Locate the cell with the specified text and output its (x, y) center coordinate. 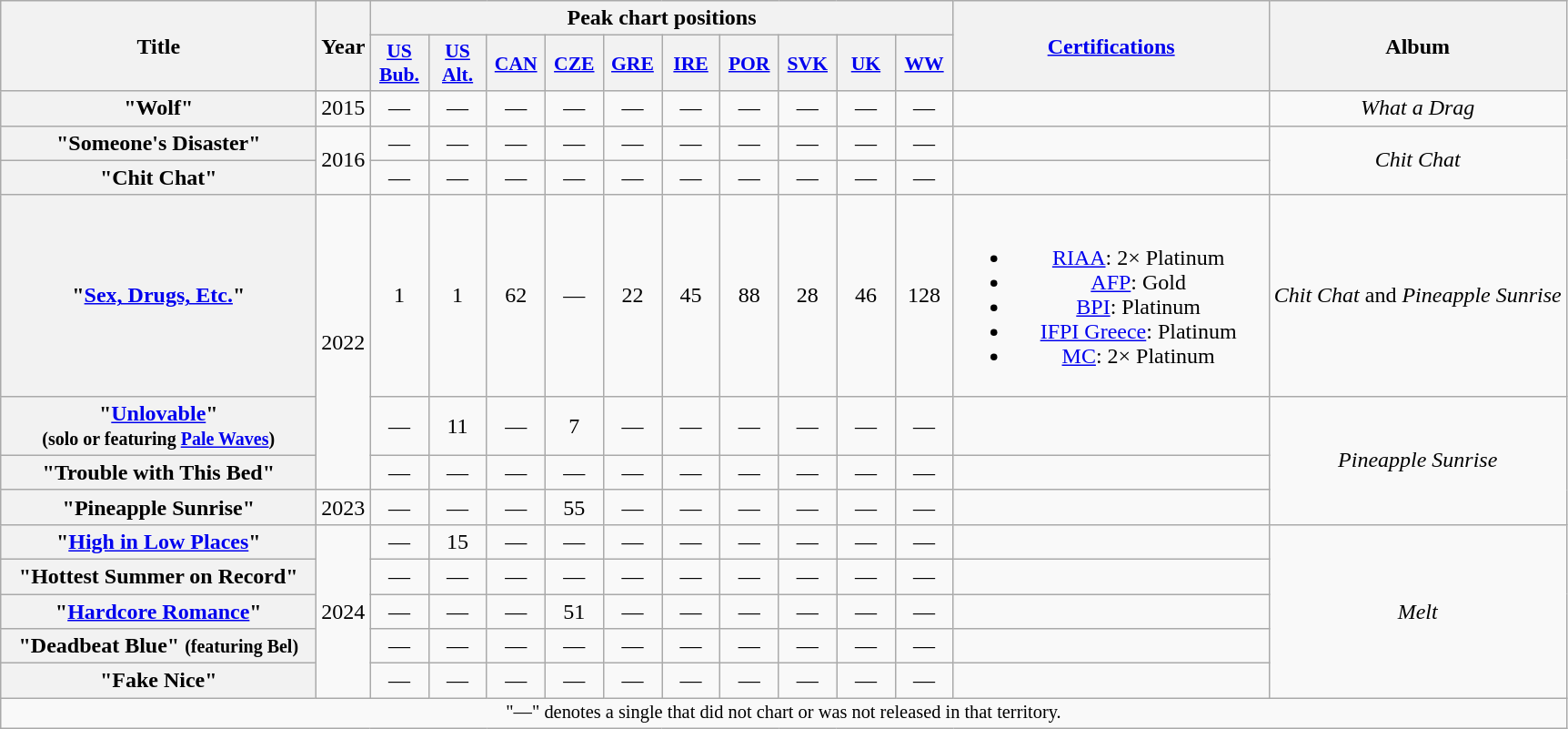
IRE (691, 64)
Chit Chat (1417, 160)
2022 (344, 342)
"—" denotes a single that did not chart or was not released in that territory. (784, 714)
GRE (632, 64)
SVK (808, 64)
Certifications (1111, 46)
88 (749, 295)
"Someone's Disaster" (158, 143)
"Trouble with This Bed" (158, 472)
"Chit Chat" (158, 177)
55 (574, 507)
Album (1417, 46)
"Hottest Summer on Record" (158, 576)
POR (749, 64)
7 (574, 426)
Chit Chat and Pineapple Sunrise (1417, 295)
11 (457, 426)
"Pineapple Sunrise" (158, 507)
"High in Low Places" (158, 542)
CZE (574, 64)
28 (808, 295)
"Hardcore Romance" (158, 611)
Title (158, 46)
2015 (344, 108)
"Sex, Drugs, Etc." (158, 295)
15 (457, 542)
128 (924, 295)
Melt (1417, 611)
What a Drag (1417, 108)
2024 (344, 611)
CAN (516, 64)
"Unlovable"(solo or featuring Pale Waves) (158, 426)
22 (632, 295)
USAlt. (457, 64)
"Wolf" (158, 108)
Pineapple Sunrise (1417, 461)
2016 (344, 160)
45 (691, 295)
62 (516, 295)
"Fake Nice" (158, 681)
UK (866, 64)
"Deadbeat Blue" (featuring Bel) (158, 646)
2023 (344, 507)
46 (866, 295)
51 (574, 611)
Peak chart positions (662, 18)
WW (924, 64)
Year (344, 46)
USBub. (399, 64)
RIAA: 2× PlatinumAFP: GoldBPI: PlatinumIFPI Greece: PlatinumMC: 2× Platinum (1111, 295)
